Detect which cell encompasses the target text, then output its (X, Y) center coordinate. 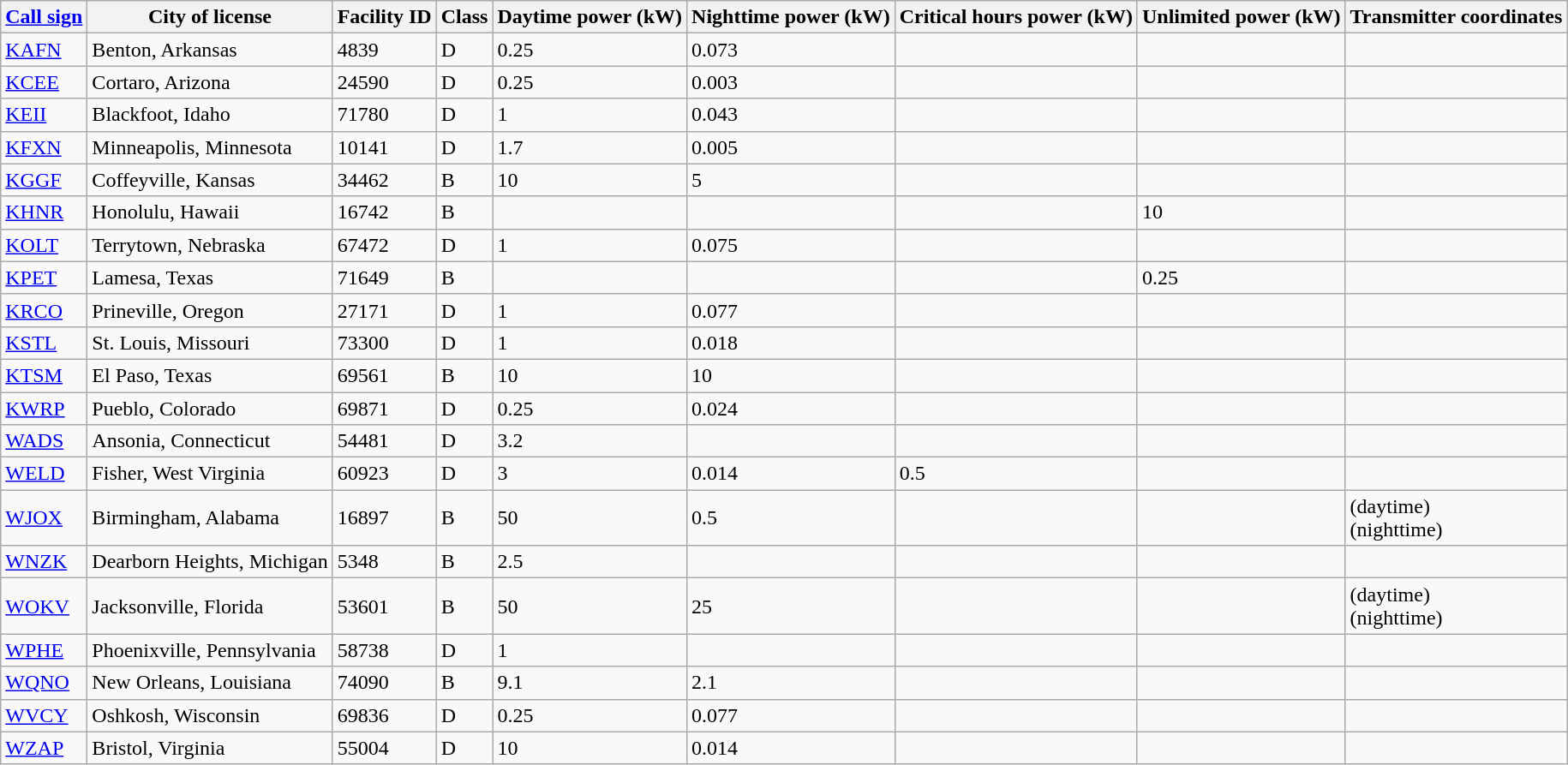
El Paso, Texas (210, 375)
3.2 (589, 441)
16897 (384, 517)
Terrytown, Nebraska (210, 245)
Honolulu, Hawaii (210, 212)
71649 (384, 278)
KSTL (45, 343)
Call sign (45, 17)
Unlimited power (kW) (1241, 17)
Ansonia, Connecticut (210, 441)
WNZK (45, 562)
Oshkosh, Wisconsin (210, 715)
0.005 (792, 147)
25 (792, 607)
10141 (384, 147)
Bristol, Virginia (210, 748)
0.043 (792, 115)
Minneapolis, Minnesota (210, 147)
24590 (384, 82)
WQNO (45, 683)
WZAP (45, 748)
KGGF (45, 180)
Facility ID (384, 17)
New Orleans, Louisiana (210, 683)
KCEE (45, 82)
69836 (384, 715)
Phoenixville, Pennsylvania (210, 650)
KPET (45, 278)
0.024 (792, 409)
Daytime power (kW) (589, 17)
69871 (384, 409)
27171 (384, 310)
WELD (45, 474)
KFXN (45, 147)
53601 (384, 607)
54481 (384, 441)
St. Louis, Missouri (210, 343)
WJOX (45, 517)
Fisher, West Virginia (210, 474)
55004 (384, 748)
73300 (384, 343)
WVCY (45, 715)
9.1 (589, 683)
Class (464, 17)
5 (792, 180)
KTSM (45, 375)
City of license (210, 17)
67472 (384, 245)
16742 (384, 212)
WADS (45, 441)
71780 (384, 115)
0.073 (792, 50)
3 (589, 474)
74090 (384, 683)
5348 (384, 562)
Blackfoot, Idaho (210, 115)
2.5 (589, 562)
69561 (384, 375)
Jacksonville, Florida (210, 607)
Prineville, Oregon (210, 310)
0.018 (792, 343)
KHNR (45, 212)
KWRP (45, 409)
Dearborn Heights, Michigan (210, 562)
34462 (384, 180)
Birmingham, Alabama (210, 517)
KEII (45, 115)
KOLT (45, 245)
1.7 (589, 147)
58738 (384, 650)
WPHE (45, 650)
Benton, Arkansas (210, 50)
Lamesa, Texas (210, 278)
Coffeyville, Kansas (210, 180)
WOKV (45, 607)
Cortaro, Arizona (210, 82)
60923 (384, 474)
KAFN (45, 50)
0.003 (792, 82)
0.075 (792, 245)
2.1 (792, 683)
4839 (384, 50)
Transmitter coordinates (1457, 17)
Pueblo, Colorado (210, 409)
Nighttime power (kW) (792, 17)
KRCO (45, 310)
Critical hours power (kW) (1016, 17)
